Provide the (X, Y) coordinate of the cell's center where the given text is located.  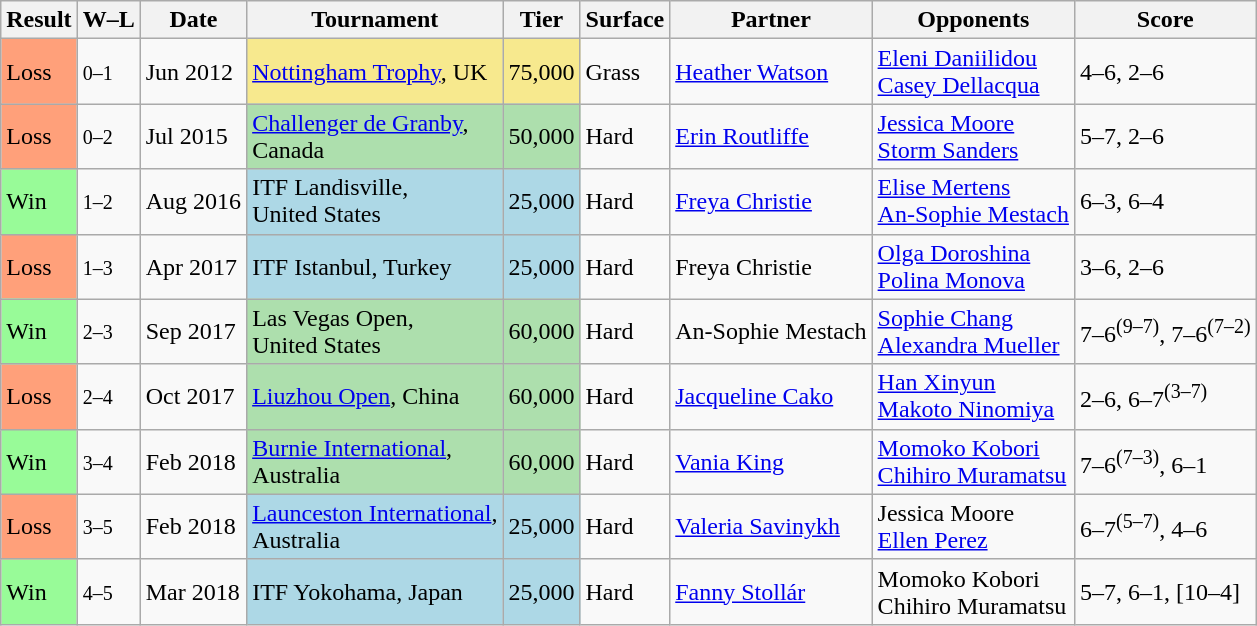
Olga Doroshina Polina Monova (973, 266)
5–7, 6–1, [10–4] (1165, 592)
Sophie Chang Alexandra Mueller (973, 332)
2–6, 6–7(3–7) (1165, 396)
Jessica Moore Storm Sanders (973, 136)
75,000 (542, 72)
Tournament (375, 20)
Jun 2012 (193, 72)
50,000 (542, 136)
Las Vegas Open, United States (375, 332)
Heather Watson (771, 72)
Jessica Moore Ellen Perez (973, 526)
Aug 2016 (193, 202)
Vania King (771, 462)
4–6, 2–6 (1165, 72)
Apr 2017 (193, 266)
2–4 (108, 396)
Partner (771, 20)
6–3, 6–4 (1165, 202)
W–L (108, 20)
6–7(5–7), 4–6 (1165, 526)
7–6(7–3), 6–1 (1165, 462)
Elise Mertens An-Sophie Mestach (973, 202)
Oct 2017 (193, 396)
Han Xinyun Makoto Ninomiya (973, 396)
Date (193, 20)
1–3 (108, 266)
1–2 (108, 202)
Challenger de Granby, Canada (375, 136)
Sep 2017 (193, 332)
3–6, 2–6 (1165, 266)
0–1 (108, 72)
Nottingham Trophy, UK (375, 72)
Fanny Stollár (771, 592)
0–2 (108, 136)
3–5 (108, 526)
ITF Istanbul, Turkey (375, 266)
Jacqueline Cako (771, 396)
Opponents (973, 20)
4–5 (108, 592)
Tier (542, 20)
Mar 2018 (193, 592)
3–4 (108, 462)
5–7, 2–6 (1165, 136)
ITF Landisville, United States (375, 202)
Valeria Savinykh (771, 526)
An-Sophie Mestach (771, 332)
Burnie International, Australia (375, 462)
Score (1165, 20)
Liuzhou Open, China (375, 396)
Eleni Daniilidou Casey Dellacqua (973, 72)
Launceston International, Australia (375, 526)
Result (39, 20)
Grass (625, 72)
Erin Routliffe (771, 136)
Jul 2015 (193, 136)
7–6(9–7), 7–6(7–2) (1165, 332)
Surface (625, 20)
2–3 (108, 332)
ITF Yokohama, Japan (375, 592)
